Extract the (X, Y) coordinate from the center of the cell holding the provided text.  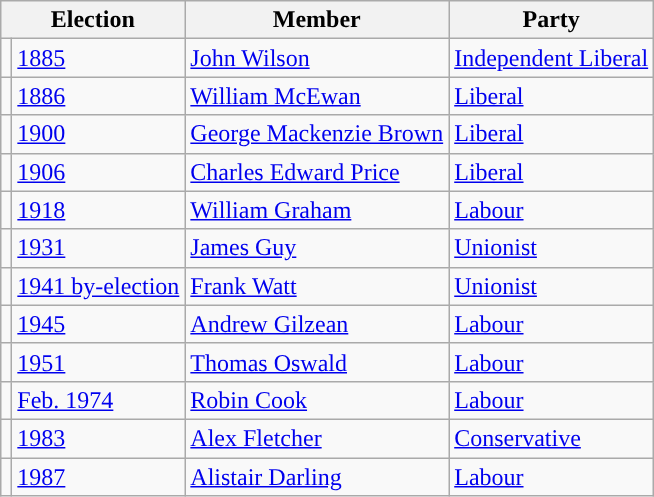
Andrew Gilzean (317, 324)
William Graham (317, 210)
James Guy (317, 248)
1900 (98, 134)
1885 (98, 58)
1987 (98, 477)
Charles Edward Price (317, 172)
1941 by-election (98, 286)
George Mackenzie Brown (317, 134)
1951 (98, 362)
1886 (98, 96)
Alex Fletcher (317, 438)
1931 (98, 248)
William McEwan (317, 96)
Election (93, 20)
1918 (98, 210)
John Wilson (317, 58)
Frank Watt (317, 286)
Robin Cook (317, 400)
1983 (98, 438)
Independent Liberal (552, 58)
Member (317, 20)
1945 (98, 324)
1906 (98, 172)
Party (552, 20)
Alistair Darling (317, 477)
Conservative (552, 438)
Thomas Oswald (317, 362)
Feb. 1974 (98, 400)
